Provide the [X, Y] coordinate of the cell's center where the given text is located.  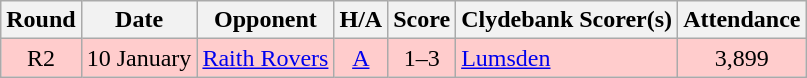
Score [422, 20]
Opponent [266, 20]
A [361, 58]
R2 [41, 58]
Date [139, 20]
Attendance [742, 20]
10 January [139, 58]
H/A [361, 20]
Clydebank Scorer(s) [567, 20]
1–3 [422, 58]
Raith Rovers [266, 58]
Lumsden [567, 58]
Round [41, 20]
3,899 [742, 58]
